Search for the cell housing the specified text and yield its [x, y] center coordinate. 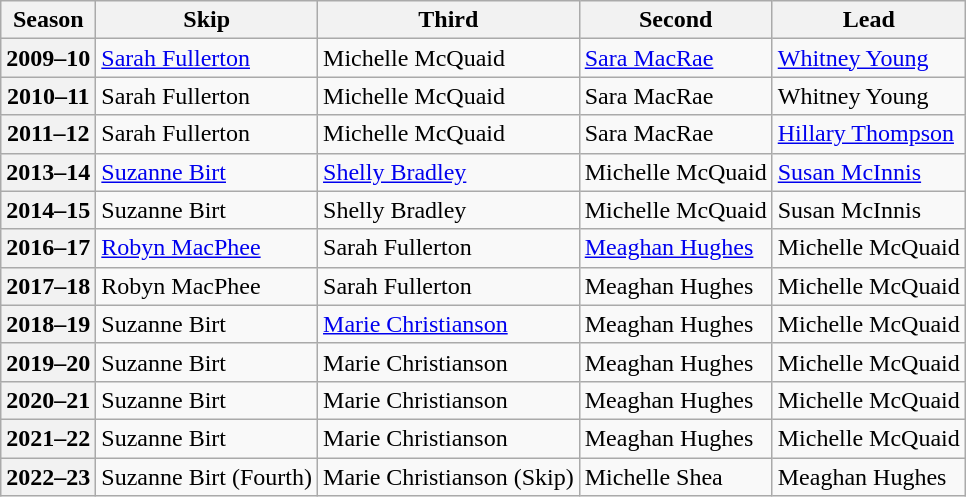
2009–10 [48, 58]
2019–20 [48, 362]
2020–21 [48, 400]
Michelle Shea [676, 477]
2011–12 [48, 134]
Marie Christianson (Skip) [449, 477]
2017–18 [48, 286]
Season [48, 20]
2016–17 [48, 248]
Second [676, 20]
Skip [207, 20]
2018–19 [48, 324]
Lead [868, 20]
Third [449, 20]
2021–22 [48, 438]
2014–15 [48, 210]
Suzanne Birt (Fourth) [207, 477]
2010–11 [48, 96]
Hillary Thompson [868, 134]
2013–14 [48, 172]
2022–23 [48, 477]
